Locate the cell with the specified text and output its [x, y] center coordinate. 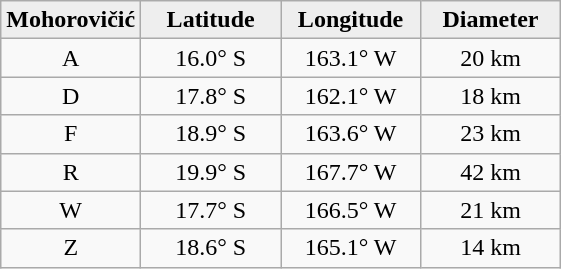
W [71, 210]
A [71, 58]
162.1° W [351, 96]
18.6° S [211, 248]
Longitude [351, 20]
163.1° W [351, 58]
Diameter [491, 20]
17.7° S [211, 210]
23 km [491, 134]
166.5° W [351, 210]
Latitude [211, 20]
16.0° S [211, 58]
18 km [491, 96]
14 km [491, 248]
17.8° S [211, 96]
165.1° W [351, 248]
163.6° W [351, 134]
21 km [491, 210]
20 km [491, 58]
R [71, 172]
Z [71, 248]
19.9° S [211, 172]
42 km [491, 172]
167.7° W [351, 172]
18.9° S [211, 134]
F [71, 134]
Mohorovičić [71, 20]
D [71, 96]
